Detect which cell encompasses the target text, then output its (X, Y) center coordinate. 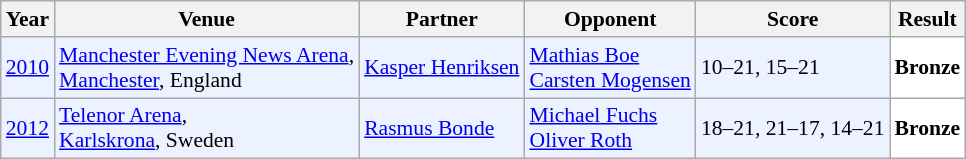
Year (28, 19)
Rasmus Bonde (442, 128)
Result (928, 19)
Opponent (610, 19)
Score (793, 19)
2012 (28, 128)
Manchester Evening News Arena,Manchester, England (206, 68)
2010 (28, 68)
Venue (206, 19)
Telenor Arena,Karlskrona, Sweden (206, 128)
Michael Fuchs Oliver Roth (610, 128)
18–21, 21–17, 14–21 (793, 128)
Mathias Boe Carsten Mogensen (610, 68)
Partner (442, 19)
10–21, 15–21 (793, 68)
Kasper Henriksen (442, 68)
